Return the (x, y) coordinate for the center point of the cell that contains the specified text.  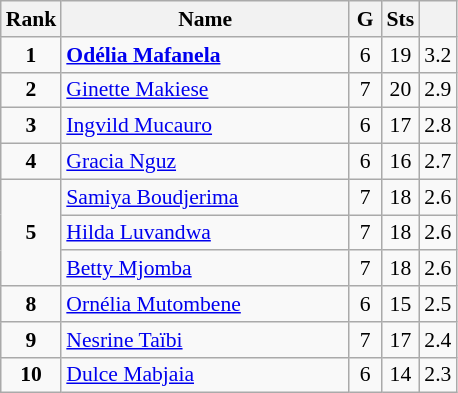
15 (401, 304)
3.2 (438, 55)
8 (32, 304)
Sts (401, 19)
Rank (32, 19)
2.5 (438, 304)
Dulce Mabjaia (205, 375)
9 (32, 340)
Odélia Mafanela (205, 55)
2.9 (438, 90)
3 (32, 126)
20 (401, 90)
5 (32, 232)
Ginette Makiese (205, 90)
Nesrine Taïbi (205, 340)
Gracia Nguz (205, 162)
Ingvild Mucauro (205, 126)
14 (401, 375)
2 (32, 90)
2.4 (438, 340)
16 (401, 162)
Betty Mjomba (205, 269)
2.7 (438, 162)
G (366, 19)
Samiya Boudjerima (205, 197)
1 (32, 55)
19 (401, 55)
4 (32, 162)
10 (32, 375)
2.8 (438, 126)
Ornélia Mutombene (205, 304)
2.3 (438, 375)
Name (205, 19)
Hilda Luvandwa (205, 233)
